Search for the cell housing the specified text and yield its (X, Y) center coordinate. 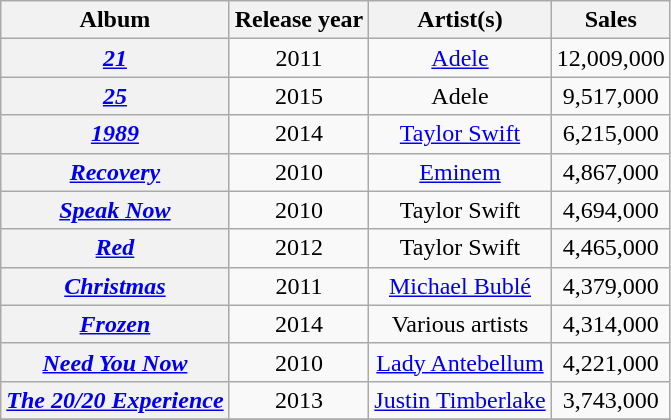
Christmas (115, 286)
Album (115, 20)
Need You Now (115, 362)
Artist(s) (460, 20)
9,517,000 (610, 96)
Various artists (460, 324)
2013 (299, 400)
Red (115, 248)
Sales (610, 20)
4,694,000 (610, 210)
4,465,000 (610, 248)
21 (115, 58)
2012 (299, 248)
3,743,000 (610, 400)
Justin Timberlake (460, 400)
2015 (299, 96)
Frozen (115, 324)
Release year (299, 20)
Speak Now (115, 210)
Lady Antebellum (460, 362)
1989 (115, 134)
Eminem (460, 172)
4,867,000 (610, 172)
The 20/20 Experience (115, 400)
6,215,000 (610, 134)
Michael Bublé (460, 286)
Recovery (115, 172)
12,009,000 (610, 58)
25 (115, 96)
4,221,000 (610, 362)
4,314,000 (610, 324)
4,379,000 (610, 286)
